Return (x, y) of the center of cell containing provided text 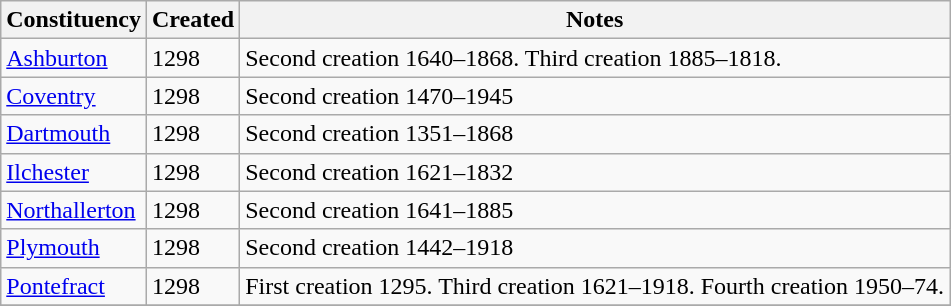
Second creation 1621–1832 (595, 172)
Second creation 1351–1868 (595, 134)
Notes (595, 20)
Second creation 1640–1868. Third creation 1885–1818. (595, 58)
Plymouth (74, 248)
Ilchester (74, 172)
Second creation 1470–1945 (595, 96)
Pontefract (74, 286)
Coventry (74, 96)
Second creation 1641–1885 (595, 210)
Constituency (74, 20)
Dartmouth (74, 134)
First creation 1295. Third creation 1621–1918. Fourth creation 1950–74. (595, 286)
Northallerton (74, 210)
Ashburton (74, 58)
Second creation 1442–1918 (595, 248)
Created (192, 20)
